From the cell containing the given text, extract its center point as [X, Y] coordinate. 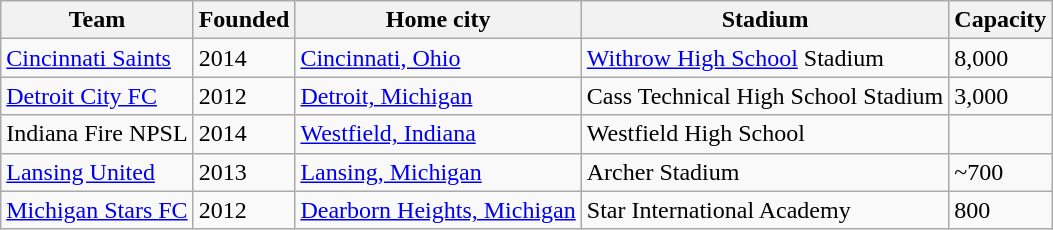
800 [1000, 210]
Westfield, Indiana [438, 134]
Westfield High School [765, 134]
Michigan Stars FC [97, 210]
Archer Stadium [765, 172]
Lansing United [97, 172]
Indiana Fire NPSL [97, 134]
Dearborn Heights, Michigan [438, 210]
Lansing, Michigan [438, 172]
Stadium [765, 20]
Cincinnati Saints [97, 58]
Withrow High School Stadium [765, 58]
Cass Technical High School Stadium [765, 96]
Home city [438, 20]
Detroit City FC [97, 96]
Cincinnati, Ohio [438, 58]
Capacity [1000, 20]
~700 [1000, 172]
3,000 [1000, 96]
Star International Academy [765, 210]
8,000 [1000, 58]
2013 [244, 172]
Team [97, 20]
Founded [244, 20]
Detroit, Michigan [438, 96]
